For the text-containing cell, return its midpoint in (x, y) coordinate format. 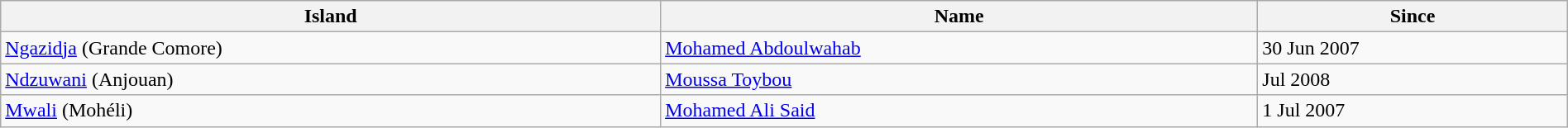
Mohamed Ali Said (959, 111)
Ngazidja (Grande Comore) (331, 48)
Mwali (Mohéli) (331, 111)
Jul 2008 (1413, 79)
Since (1413, 17)
1 Jul 2007 (1413, 111)
30 Jun 2007 (1413, 48)
Island (331, 17)
Name (959, 17)
Moussa Toybou (959, 79)
Ndzuwani (Anjouan) (331, 79)
Mohamed Abdoulwahab (959, 48)
